Extract the (X, Y) coordinate from the center of the cell holding the provided text.  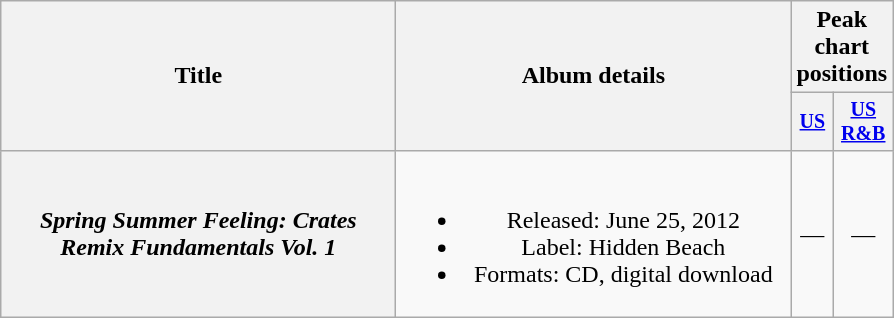
Released: June 25, 2012Label: Hidden BeachFormats: CD, digital download (594, 234)
US (812, 122)
Album details (594, 76)
Title (198, 76)
Peak chart positions (842, 47)
USR&B (864, 122)
Spring Summer Feeling: Crates Remix Fundamentals Vol. 1 (198, 234)
